For the text-containing cell, return its midpoint in [X, Y] coordinate format. 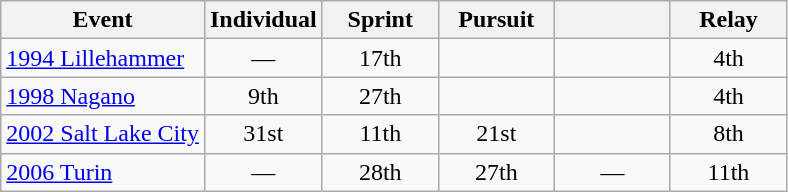
21st [496, 134]
28th [380, 172]
31st [263, 134]
17th [380, 58]
1998 Nagano [103, 96]
2006 Turin [103, 172]
Relay [728, 20]
Individual [263, 20]
Event [103, 20]
Sprint [380, 20]
2002 Salt Lake City [103, 134]
8th [728, 134]
9th [263, 96]
1994 Lillehammer [103, 58]
Pursuit [496, 20]
